Determine the (X, Y) coordinate at the center of the cell enclosing the given text.  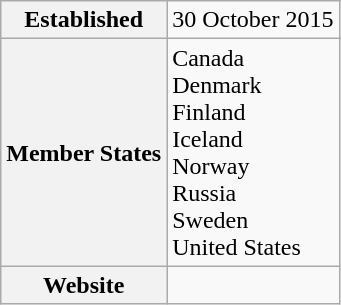
Established (84, 20)
Member States (84, 152)
30 October 2015 (253, 20)
Website (84, 285)
CanadaDenmarkFinlandIcelandNorwayRussiaSwedenUnited States (253, 152)
